Output the (X, Y) coordinate of the center of the cell containing the given text.  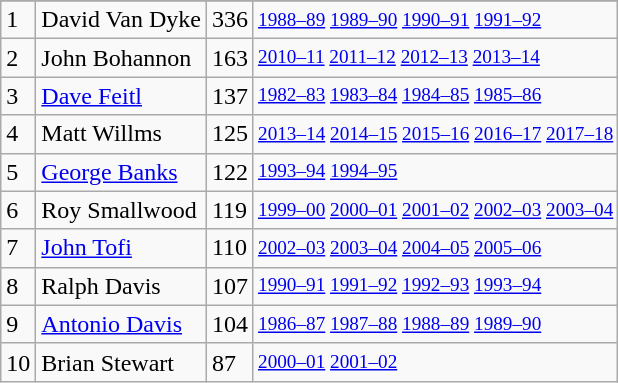
1986–87 1987–88 1988–89 1989–90 (435, 324)
2 (18, 58)
1993–94 1994–95 (435, 172)
163 (230, 58)
3 (18, 96)
336 (230, 20)
2000–01 2001–02 (435, 362)
John Tofi (122, 248)
4 (18, 134)
137 (230, 96)
7 (18, 248)
122 (230, 172)
2010–11 2011–12 2012–13 2013–14 (435, 58)
John Bohannon (122, 58)
9 (18, 324)
107 (230, 286)
104 (230, 324)
Ralph Davis (122, 286)
1999–00 2000–01 2001–02 2002–03 2003–04 (435, 210)
125 (230, 134)
1 (18, 20)
87 (230, 362)
1982–83 1983–84 1984–85 1985–86 (435, 96)
Brian Stewart (122, 362)
6 (18, 210)
8 (18, 286)
5 (18, 172)
119 (230, 210)
Antonio Davis (122, 324)
1988–89 1989–90 1990–91 1991–92 (435, 20)
1990–91 1991–92 1992–93 1993–94 (435, 286)
George Banks (122, 172)
110 (230, 248)
David Van Dyke (122, 20)
2013–14 2014–15 2015–16 2016–17 2017–18 (435, 134)
Dave Feitl (122, 96)
10 (18, 362)
2002–03 2003–04 2004–05 2005–06 (435, 248)
Matt Willms (122, 134)
Roy Smallwood (122, 210)
